Scan for the cell matching the given text and deliver its [x, y] coordinate at center. 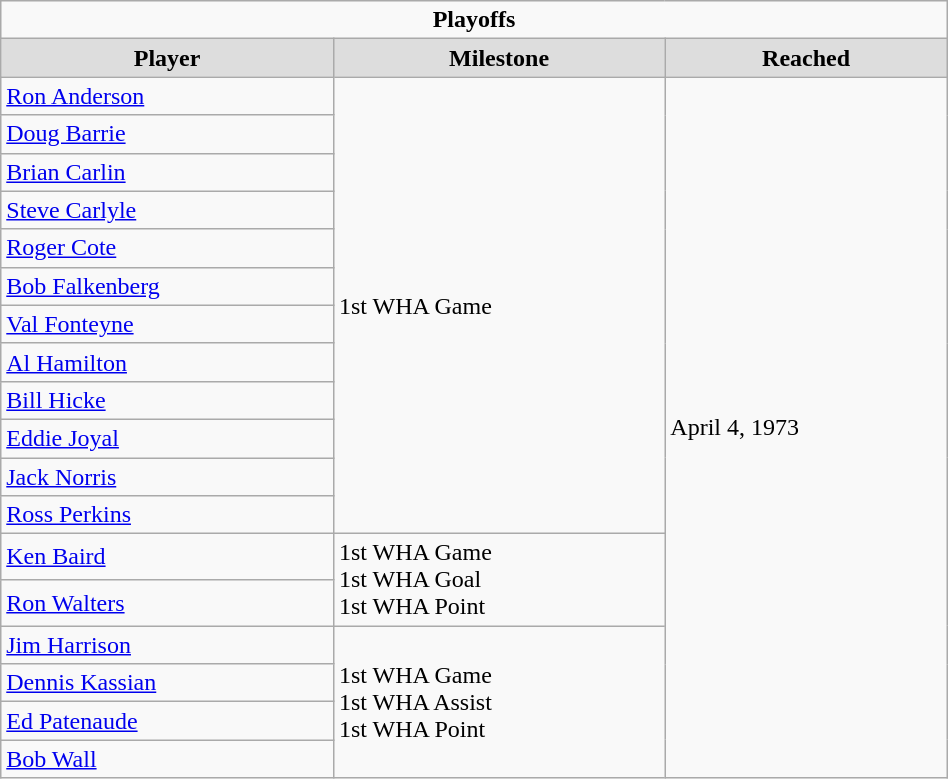
Ron Anderson [168, 96]
Eddie Joyal [168, 438]
Ed Patenaude [168, 721]
Val Fonteyne [168, 324]
Playoffs [474, 20]
Player [168, 58]
Doug Barrie [168, 134]
Roger Cote [168, 248]
Ken Baird [168, 557]
Steve Carlyle [168, 210]
Ron Walters [168, 603]
Jim Harrison [168, 645]
April 4, 1973 [806, 428]
Al Hamilton [168, 362]
Ross Perkins [168, 515]
1st WHA Game [498, 306]
1st WHA Game1st WHA Assist1st WHA Point [498, 702]
Jack Norris [168, 477]
1st WHA Game1st WHA Goal1st WHA Point [498, 580]
Dennis Kassian [168, 683]
Milestone [498, 58]
Bob Falkenberg [168, 286]
Reached [806, 58]
Bob Wall [168, 759]
Bill Hicke [168, 400]
Brian Carlin [168, 172]
